Determine the (x, y) coordinate at the center of the cell enclosing the given text.  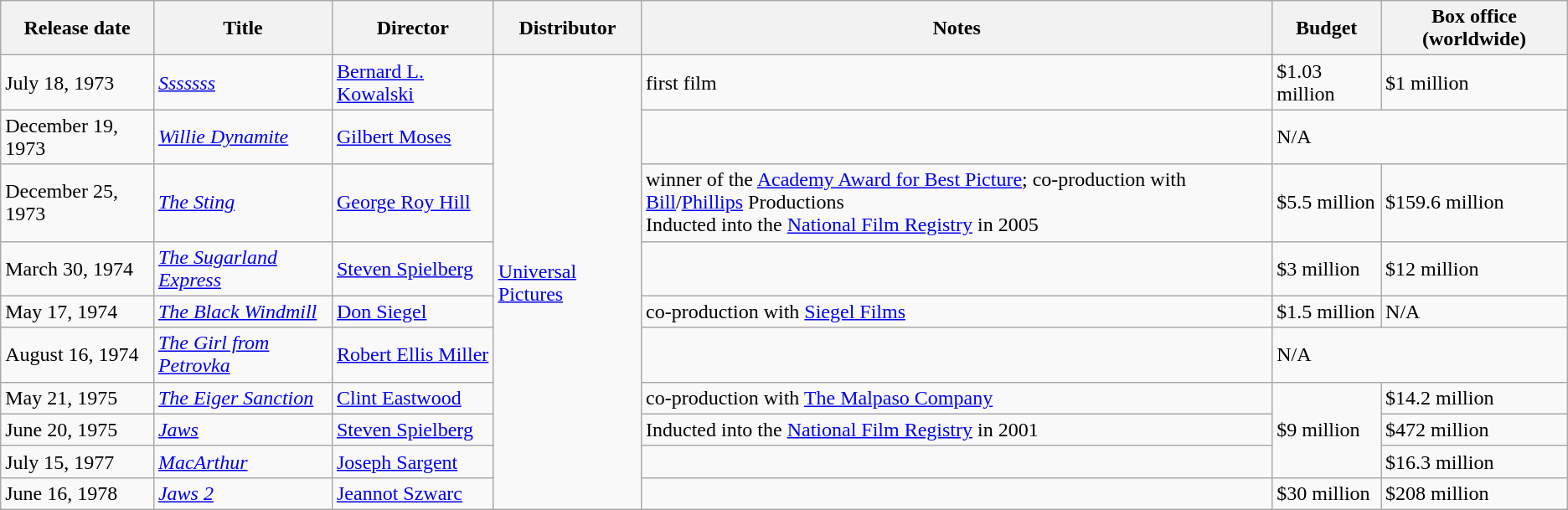
Jaws 2 (243, 493)
March 30, 1974 (77, 268)
$9 million (1327, 430)
Inducted into the National Film Registry in 2001 (957, 430)
$1 million (1474, 82)
Universal Pictures (567, 283)
$5.5 million (1327, 203)
first film (957, 82)
Title (243, 28)
co-production with Siegel Films (957, 312)
July 18, 1973 (77, 82)
December 25, 1973 (77, 203)
August 16, 1974 (77, 355)
$159.6 million (1474, 203)
Gilbert Moses (412, 137)
The Sugarland Express (243, 268)
The Sting (243, 203)
Bernard L. Kowalski (412, 82)
Jeannot Szwarc (412, 493)
Release date (77, 28)
June 16, 1978 (77, 493)
Jaws (243, 430)
$472 million (1474, 430)
$14.2 million (1474, 398)
Joseph Sargent (412, 461)
$1.5 million (1327, 312)
December 19, 1973 (77, 137)
George Roy Hill (412, 203)
$30 million (1327, 493)
Don Siegel (412, 312)
Willie Dynamite (243, 137)
May 17, 1974 (77, 312)
May 21, 1975 (77, 398)
Notes (957, 28)
Clint Eastwood (412, 398)
Director (412, 28)
$3 million (1327, 268)
$1.03 million (1327, 82)
$12 million (1474, 268)
co-production with The Malpaso Company (957, 398)
winner of the Academy Award for Best Picture; co-production with Bill/Phillips ProductionsInducted into the National Film Registry in 2005 (957, 203)
MacArthur (243, 461)
$208 million (1474, 493)
Budget (1327, 28)
The Black Windmill (243, 312)
Sssssss (243, 82)
June 20, 1975 (77, 430)
July 15, 1977 (77, 461)
Box office (worldwide) (1474, 28)
The Girl from Petrovka (243, 355)
The Eiger Sanction (243, 398)
$16.3 million (1474, 461)
Distributor (567, 28)
Robert Ellis Miller (412, 355)
